Provide the (x, y) coordinate of the cell's center where the given text is located.  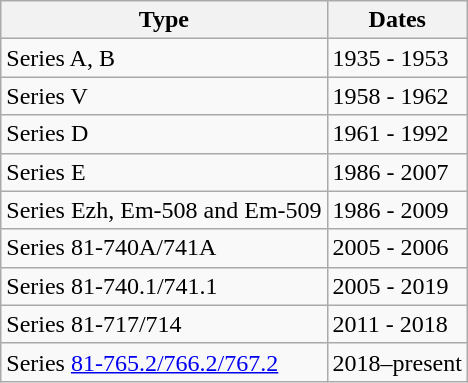
Type (164, 20)
Series 81-740.1/741.1 (164, 286)
Series D (164, 134)
2005 - 2006 (397, 248)
Series Ezh, Em-508 and Em-509 (164, 210)
Dates (397, 20)
2011 - 2018 (397, 324)
1986 - 2009 (397, 210)
Series A, B (164, 58)
Series E (164, 172)
Series V (164, 96)
Series 81-740A/741A (164, 248)
2005 - 2019 (397, 286)
Series 81-717/714 (164, 324)
Series 81-765.2/766.2/767.2 (164, 362)
1961 - 1992 (397, 134)
1958 - 1962 (397, 96)
1935 - 1953 (397, 58)
1986 - 2007 (397, 172)
2018–present (397, 362)
